Return (X, Y) of the center of cell containing provided text 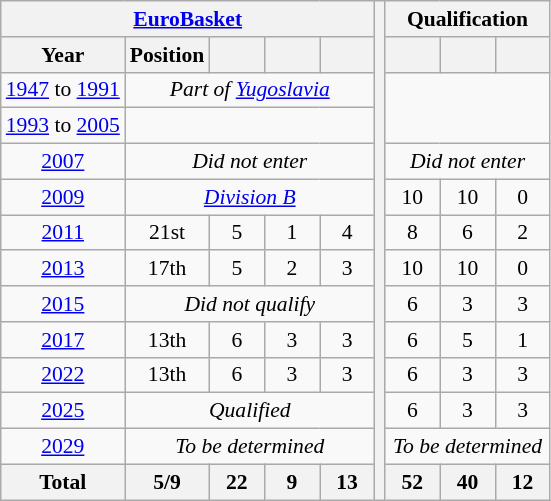
Did not qualify (250, 304)
Division B (250, 197)
2009 (63, 197)
2022 (63, 375)
2029 (63, 447)
2025 (63, 411)
Part of Yugoslavia (250, 90)
12 (522, 482)
2013 (63, 269)
1993 to 2005 (63, 126)
Position (167, 55)
40 (468, 482)
Year (63, 55)
21st (167, 233)
Total (63, 482)
22 (236, 482)
4 (348, 233)
2017 (63, 340)
17th (167, 269)
2007 (63, 162)
Qualification (468, 19)
8 (412, 233)
2011 (63, 233)
1947 to 1991 (63, 90)
EuroBasket (188, 19)
2015 (63, 304)
13 (348, 482)
5/9 (167, 482)
52 (412, 482)
9 (292, 482)
Qualified (250, 411)
